Provide the [X, Y] coordinate of the cell's center where the given text is located.  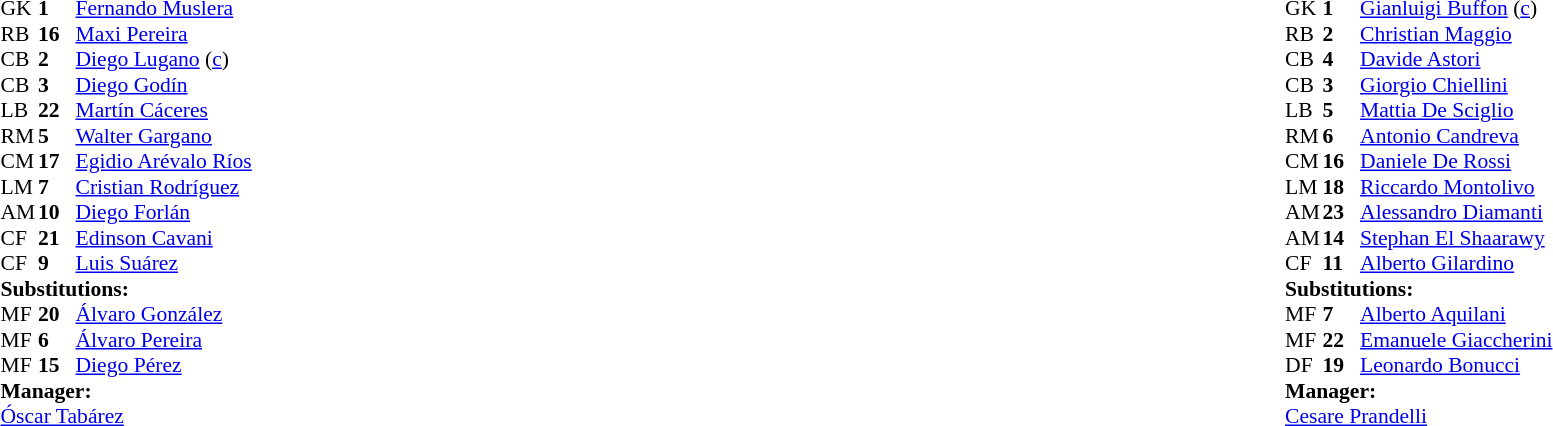
Alberto Aquilani [1456, 315]
DF [1304, 365]
Diego Lugano (c) [164, 59]
20 [57, 315]
21 [57, 238]
Walter Gargano [164, 136]
Martín Cáceres [164, 111]
11 [1342, 263]
23 [1342, 213]
Emanuele Giaccherini [1456, 340]
Cristian Rodríguez [164, 187]
Giorgio Chiellini [1456, 85]
Davide Astori [1456, 59]
Diego Godín [164, 85]
18 [1342, 187]
10 [57, 213]
4 [1342, 59]
Luis Suárez [164, 263]
Christian Maggio [1456, 34]
Diego Forlán [164, 213]
9 [57, 263]
Egidio Arévalo Ríos [164, 161]
Álvaro Pereira [164, 340]
Antonio Candreva [1456, 136]
Riccardo Montolivo [1456, 187]
19 [1342, 365]
Leonardo Bonucci [1456, 365]
Alessandro Diamanti [1456, 213]
17 [57, 161]
Daniele De Rossi [1456, 161]
Maxi Pereira [164, 34]
Álvaro González [164, 315]
Mattia De Sciglio [1456, 111]
Diego Pérez [164, 365]
Stephan El Shaarawy [1456, 238]
Alberto Gilardino [1456, 263]
Edinson Cavani [164, 238]
14 [1342, 238]
15 [57, 365]
